Capture the cell that displays the provided text and extract its [x, y] central coordinate. 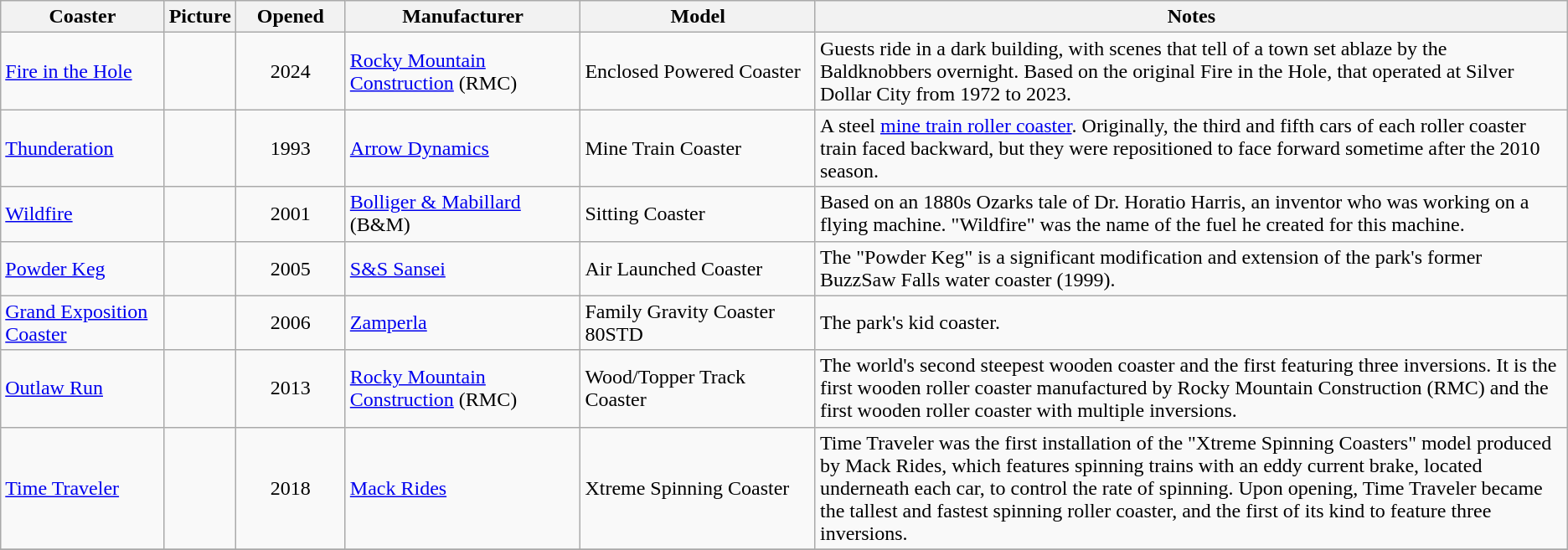
2013 [290, 388]
Opened [290, 17]
Wood/Topper Track Coaster [699, 388]
Grand Exposition Coaster [82, 323]
Mine Train Coaster [699, 148]
Model [699, 17]
2005 [290, 268]
Time Traveler [82, 488]
Coaster [82, 17]
2001 [290, 214]
Bolliger & Mabillard (B&M) [462, 214]
Manufacturer [462, 17]
Enclosed Powered Coaster [699, 71]
Wildfire [82, 214]
Sitting Coaster [699, 214]
Zamperla [462, 323]
Family Gravity Coaster 80STD [699, 323]
Mack Rides [462, 488]
Xtreme Spinning Coaster [699, 488]
1993 [290, 148]
The "Powder Keg" is a significant modification and extension of the park's former BuzzSaw Falls water coaster (1999). [1191, 268]
S&S Sansei [462, 268]
Air Launched Coaster [699, 268]
Outlaw Run [82, 388]
Fire in the Hole [82, 71]
2006 [290, 323]
Thunderation [82, 148]
2018 [290, 488]
Picture [199, 17]
Arrow Dynamics [462, 148]
The park's kid coaster. [1191, 323]
Notes [1191, 17]
Powder Keg [82, 268]
2024 [290, 71]
